Provide the [X, Y] coordinate of the cell's center where the given text is located.  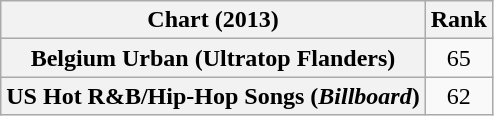
62 [458, 96]
Rank [458, 20]
US Hot R&B/Hip-Hop Songs (Billboard) [213, 96]
Belgium Urban (Ultratop Flanders) [213, 58]
Chart (2013) [213, 20]
65 [458, 58]
